From the cell containing the given text, extract its center point as [x, y] coordinate. 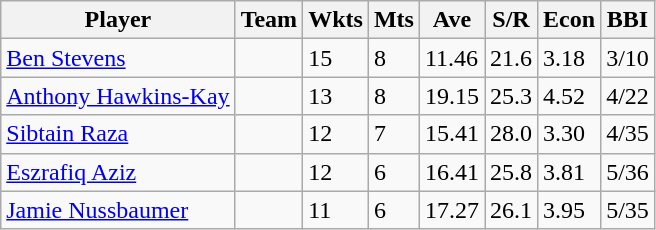
17.27 [452, 210]
13 [336, 96]
4.52 [570, 96]
15.41 [452, 134]
4/35 [628, 134]
19.15 [452, 96]
21.6 [510, 58]
BBI [628, 20]
3.30 [570, 134]
Ave [452, 20]
Sibtain Raza [118, 134]
Mts [394, 20]
Jamie Nussbaumer [118, 210]
16.41 [452, 172]
Eszrafiq Aziz [118, 172]
4/22 [628, 96]
11.46 [452, 58]
Ben Stevens [118, 58]
Team [269, 20]
3.18 [570, 58]
Player [118, 20]
26.1 [510, 210]
3.95 [570, 210]
11 [336, 210]
15 [336, 58]
Wkts [336, 20]
S/R [510, 20]
5/36 [628, 172]
3/10 [628, 58]
5/35 [628, 210]
25.3 [510, 96]
3.81 [570, 172]
Econ [570, 20]
25.8 [510, 172]
28.0 [510, 134]
7 [394, 134]
Anthony Hawkins-Kay [118, 96]
